Pinpoint the cell where the given text exists, returning its [X, Y] midpoint coordinate. 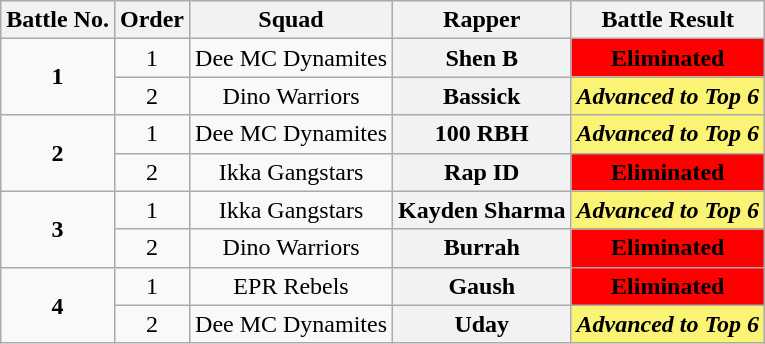
Squad [292, 20]
Rapper [482, 20]
EPR Rebels [292, 286]
Battle No. [58, 20]
4 [58, 305]
Shen B [482, 58]
Uday [482, 324]
100 RBH [482, 134]
Burrah [482, 248]
Order [152, 20]
Rap ID [482, 172]
Kayden Sharma [482, 210]
Gaush [482, 286]
3 [58, 229]
Battle Result [668, 20]
Bassick [482, 96]
